Scan for the cell matching the given text and deliver its [x, y] coordinate at center. 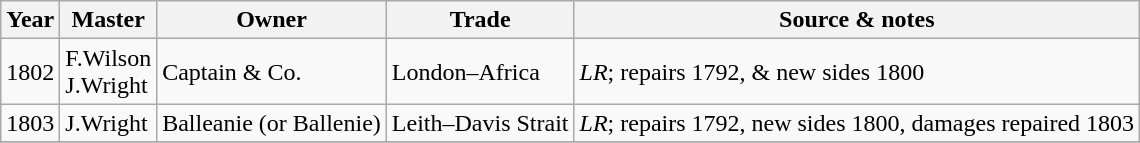
Leith–Davis Strait [480, 123]
1803 [30, 123]
LR; repairs 1792, new sides 1800, damages repaired 1803 [857, 123]
F.WilsonJ.Wright [108, 72]
Owner [272, 20]
Year [30, 20]
J.Wright [108, 123]
Master [108, 20]
Captain & Co. [272, 72]
London–Africa [480, 72]
1802 [30, 72]
Trade [480, 20]
Balleanie (or Ballenie) [272, 123]
LR; repairs 1792, & new sides 1800 [857, 72]
Source & notes [857, 20]
